Determine the [x, y] coordinate at the center of the cell enclosing the given text.  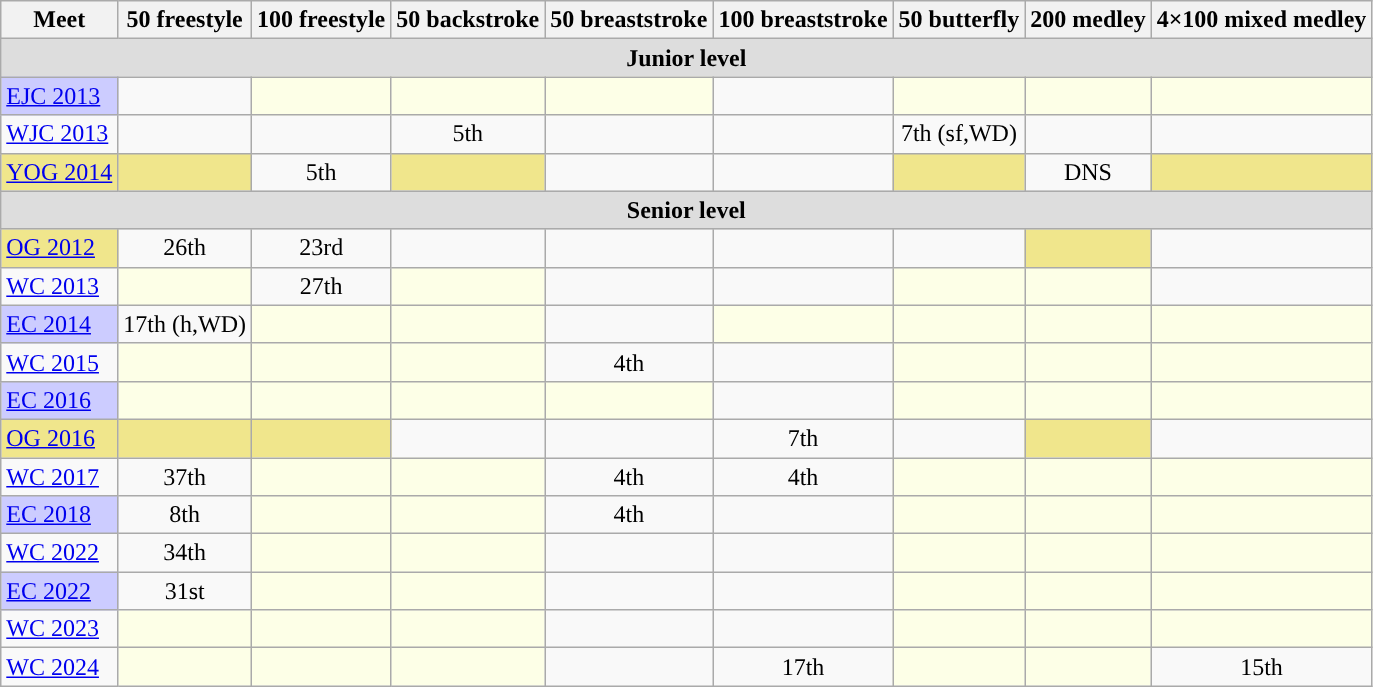
50 butterfly [959, 20]
Senior level [686, 210]
Meet [60, 20]
50 backstroke [468, 20]
WC 2022 [60, 553]
100 freestyle [322, 20]
EC 2014 [60, 324]
27th [322, 286]
EC 2022 [60, 591]
17th (h,WD) [185, 324]
8th [185, 515]
Junior level [686, 58]
50 breaststroke [629, 20]
7th [803, 438]
26th [185, 248]
EC 2018 [60, 515]
23rd [322, 248]
EC 2016 [60, 400]
37th [185, 477]
200 medley [1088, 20]
OG 2012 [60, 248]
YOG 2014 [60, 172]
EJC 2013 [60, 96]
7th (sf,WD) [959, 134]
4×100 mixed medley [1262, 20]
34th [185, 553]
DNS [1088, 172]
17th [803, 667]
WC 2015 [60, 362]
WC 2013 [60, 286]
WC 2024 [60, 667]
OG 2016 [60, 438]
15th [1262, 667]
100 breaststroke [803, 20]
31st [185, 591]
WC 2017 [60, 477]
50 freestyle [185, 20]
WJC 2013 [60, 134]
WC 2023 [60, 629]
